Pinpoint the cell where the given text exists, returning its [x, y] midpoint coordinate. 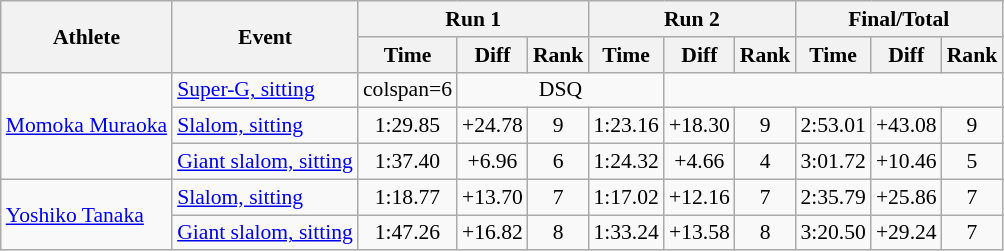
Run 2 [692, 19]
1:23.16 [626, 126]
+10.46 [906, 162]
4 [766, 162]
+29.24 [906, 233]
Run 1 [473, 19]
Yoshiko Tanaka [86, 214]
+13.58 [700, 233]
DSQ [560, 90]
+43.08 [906, 126]
Momoka Muraoka [86, 126]
2:35.79 [832, 197]
3:20.50 [832, 233]
Super-G, sitting [265, 90]
5 [972, 162]
1:17.02 [626, 197]
+18.30 [700, 126]
Event [265, 36]
1:24.32 [626, 162]
+6.96 [492, 162]
Athlete [86, 36]
6 [558, 162]
+12.16 [700, 197]
colspan=6 [408, 90]
+13.70 [492, 197]
1:33.24 [626, 233]
+24.78 [492, 126]
2:53.01 [832, 126]
1:29.85 [408, 126]
3:01.72 [832, 162]
+16.82 [492, 233]
1:47.26 [408, 233]
Final/Total [898, 19]
+4.66 [700, 162]
1:37.40 [408, 162]
1:18.77 [408, 197]
+25.86 [906, 197]
